Detect which cell encompasses the target text, then output its (X, Y) center coordinate. 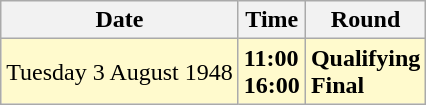
QualifyingFinal (365, 72)
Time (272, 20)
11:0016:00 (272, 72)
Round (365, 20)
Date (120, 20)
Tuesday 3 August 1948 (120, 72)
